Return [X, Y] of the center of cell containing provided text 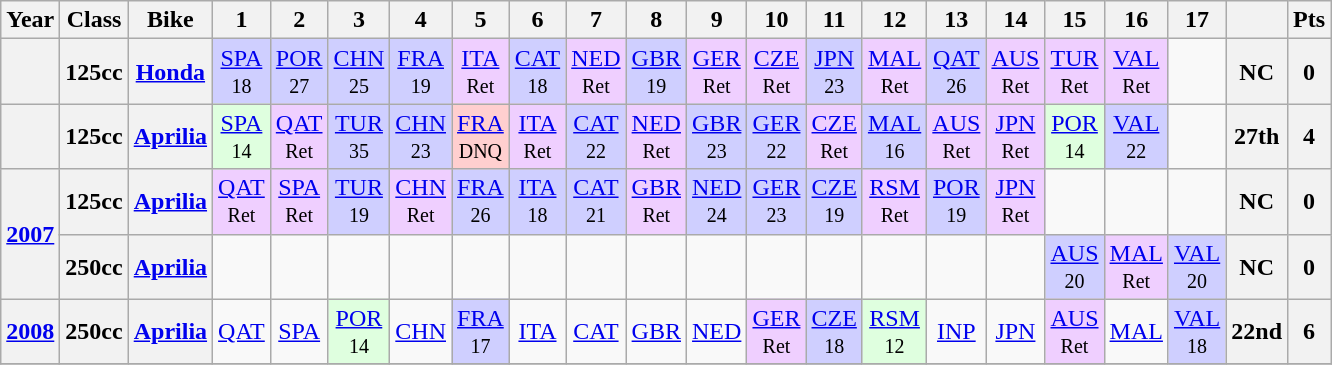
FRADNQ [481, 136]
8 [656, 20]
ITA [537, 332]
CAT22 [596, 136]
VALRet [1136, 72]
POR19 [956, 202]
SPARet [299, 202]
JPN [1016, 332]
VAL18 [1196, 332]
27th [1257, 136]
3 [359, 20]
Pts [1310, 20]
CAT18 [537, 72]
SPA [299, 332]
QAT26 [956, 72]
AUS20 [1074, 266]
14 [1016, 20]
22nd [1257, 332]
FRA19 [421, 72]
CZE18 [834, 332]
POR27 [299, 72]
VAL20 [1196, 266]
NED24 [717, 202]
2007 [30, 234]
TURRet [1074, 72]
2 [299, 20]
GBR23 [717, 136]
GER22 [776, 136]
TUR35 [359, 136]
GBRRet [656, 202]
GER23 [776, 202]
JPN23 [834, 72]
7 [596, 20]
CAT [596, 332]
MAL [1136, 332]
QAT [242, 332]
9 [717, 20]
SPA18 [242, 72]
NED [717, 332]
2008 [30, 332]
15 [1074, 20]
1 [242, 20]
RSMRet [894, 202]
16 [1136, 20]
TUR19 [359, 202]
CZE19 [834, 202]
10 [776, 20]
FRA17 [481, 332]
Honda [170, 72]
12 [894, 20]
VAL22 [1136, 136]
SPA14 [242, 136]
13 [956, 20]
GBR [656, 332]
RSM12 [894, 332]
Year [30, 20]
GBR19 [656, 72]
Class [94, 20]
5 [481, 20]
CHNRet [421, 202]
CHN25 [359, 72]
FRA26 [481, 202]
INP [956, 332]
CHN23 [421, 136]
Bike [170, 20]
CAT21 [596, 202]
CHN [421, 332]
ITA18 [537, 202]
17 [1196, 20]
MAL16 [894, 136]
11 [834, 20]
